Pinpoint the cell where the given text exists, returning its (X, Y) midpoint coordinate. 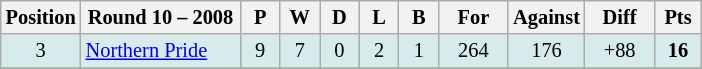
176 (546, 51)
Round 10 – 2008 (161, 17)
Against (546, 17)
L (379, 17)
W (300, 17)
1 (419, 51)
Position (41, 17)
Diff (620, 17)
16 (678, 51)
D (340, 17)
3 (41, 51)
For (474, 17)
B (419, 17)
+88 (620, 51)
P (260, 17)
9 (260, 51)
7 (300, 51)
Pts (678, 17)
2 (379, 51)
0 (340, 51)
Northern Pride (161, 51)
264 (474, 51)
